Scan for the cell matching the given text and deliver its (x, y) coordinate at center. 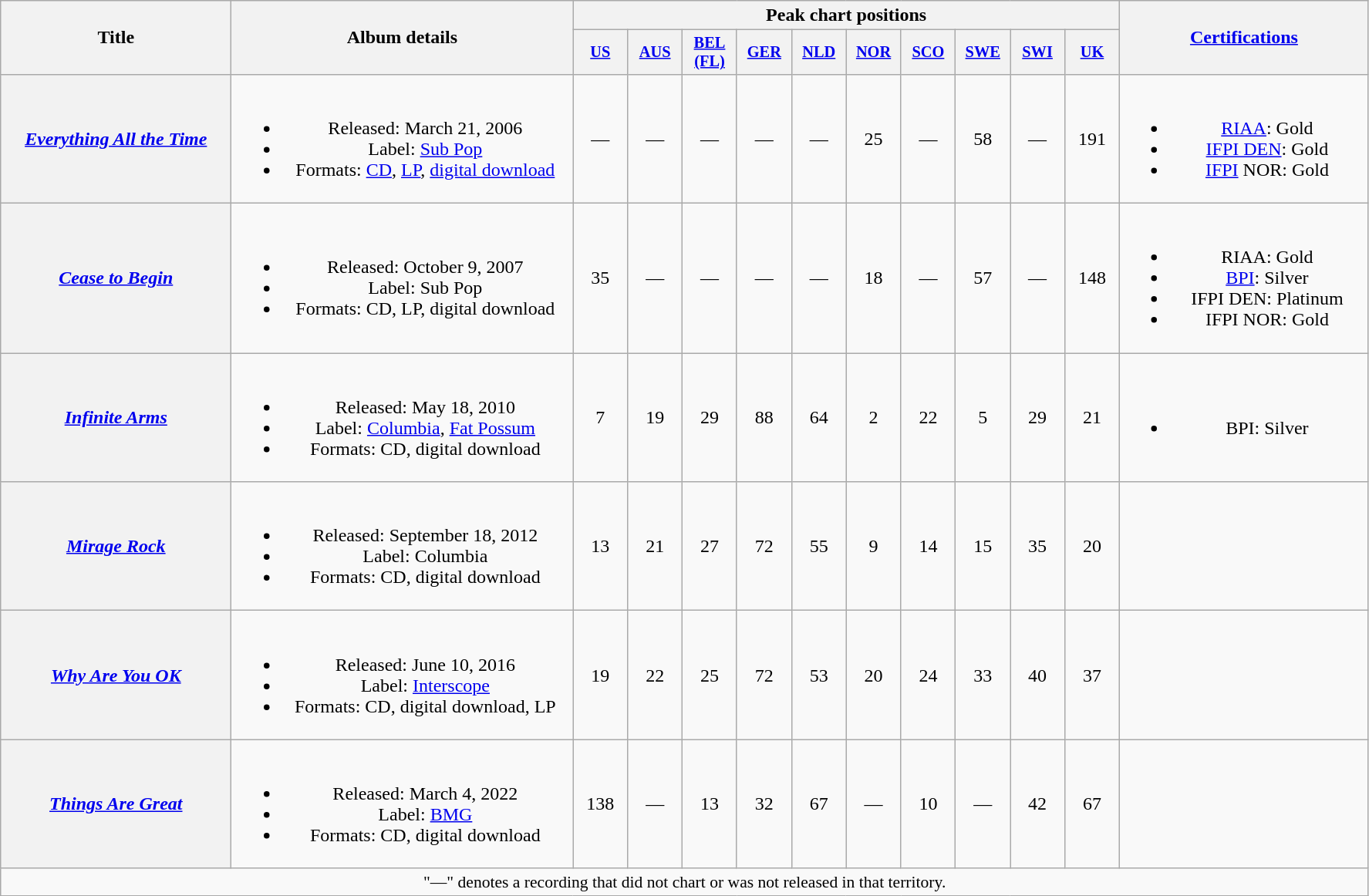
Certifications (1243, 38)
NOR (873, 52)
"—" denotes a recording that did not chart or was not released in that territory. (685, 882)
AUS (656, 52)
53 (819, 675)
Released: March 21, 2006Label: Sub PopFormats: CD, LP, digital download (403, 139)
Title (116, 38)
US (600, 52)
UK (1092, 52)
10 (929, 803)
SWI (1038, 52)
7 (600, 418)
27 (710, 546)
Released: March 4, 2022Label: BMGFormats: CD, digital download (403, 803)
GER (764, 52)
55 (819, 546)
Why Are You OK (116, 675)
18 (873, 278)
Infinite Arms (116, 418)
32 (764, 803)
Cease to Begin (116, 278)
Released: September 18, 2012Label: ColumbiaFormats: CD, digital download (403, 546)
BEL(FL) (710, 52)
Released: May 18, 2010Label: Columbia, Fat PossumFormats: CD, digital download (403, 418)
37 (1092, 675)
42 (1038, 803)
5 (983, 418)
Album details (403, 38)
57 (983, 278)
RIAA: GoldIFPI DEN: GoldIFPI NOR: Gold (1243, 139)
BPI: Silver (1243, 418)
2 (873, 418)
191 (1092, 139)
Mirage Rock (116, 546)
Peak chart positions (847, 15)
148 (1092, 278)
88 (764, 418)
NLD (819, 52)
SWE (983, 52)
9 (873, 546)
138 (600, 803)
15 (983, 546)
14 (929, 546)
Released: October 9, 2007Label: Sub PopFormats: CD, LP, digital download (403, 278)
Released: June 10, 2016Label: InterscopeFormats: CD, digital download, LP (403, 675)
Things Are Great (116, 803)
40 (1038, 675)
24 (929, 675)
RIAA: GoldBPI: SilverIFPI DEN: PlatinumIFPI NOR: Gold (1243, 278)
Everything All the Time (116, 139)
58 (983, 139)
SCO (929, 52)
64 (819, 418)
33 (983, 675)
